For the text-containing cell, return its midpoint in (X, Y) coordinate format. 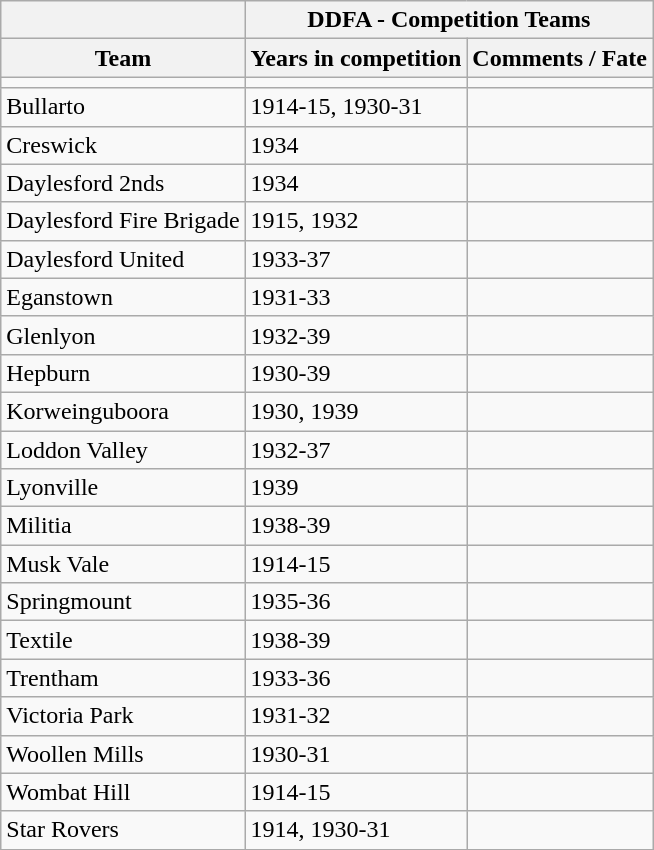
Loddon Valley (123, 449)
Daylesford United (123, 259)
Victoria Park (123, 716)
Musk Vale (123, 564)
1930-39 (356, 373)
Hepburn (123, 373)
1933-36 (356, 678)
Glenlyon (123, 335)
Woollen Mills (123, 754)
1914-15, 1930-31 (356, 107)
Daylesford Fire Brigade (123, 221)
1915, 1932 (356, 221)
1932-37 (356, 449)
1930, 1939 (356, 411)
Bullarto (123, 107)
1914, 1930-31 (356, 830)
DDFA - Competition Teams (448, 20)
1931-32 (356, 716)
1930-31 (356, 754)
Eganstown (123, 297)
1932-39 (356, 335)
Team (123, 58)
Wombat Hill (123, 792)
1939 (356, 488)
Creswick (123, 145)
1935-36 (356, 602)
Star Rovers (123, 830)
Lyonville (123, 488)
Korweinguboora (123, 411)
Militia (123, 526)
1931-33 (356, 297)
Comments / Fate (560, 58)
Years in competition (356, 58)
Trentham (123, 678)
1933-37 (356, 259)
Daylesford 2nds (123, 183)
Textile (123, 640)
Springmount (123, 602)
